Provide the (x, y) coordinate of the cell's center where the given text is located.  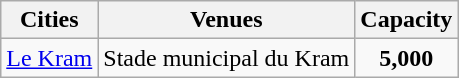
5,000 (406, 58)
Cities (50, 20)
Capacity (406, 20)
Venues (226, 20)
Le Kram (50, 58)
Stade municipal du Kram (226, 58)
